Return the [x, y] coordinate for the center point of the cell that contains the specified text.  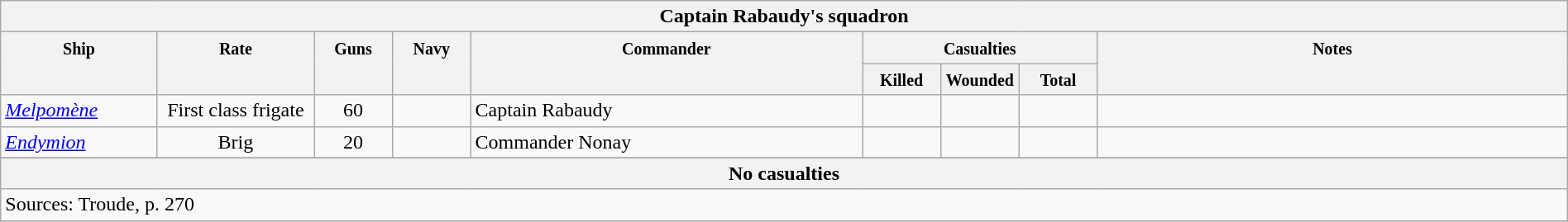
Guns [354, 64]
Melpomène [79, 111]
Brig [235, 142]
Wounded [979, 79]
Rate [235, 64]
Total [1059, 79]
Captain Rabaudy [667, 111]
Commander Nonay [667, 142]
Captain Rabaudy's squadron [784, 17]
Notes [1332, 64]
60 [354, 111]
Ship [79, 64]
Commander [667, 64]
20 [354, 142]
Killed [901, 79]
Endymion [79, 142]
No casualties [784, 173]
Navy [432, 64]
Sources: Troude, p. 270 [784, 205]
Casualties [980, 48]
First class frigate [235, 111]
